Extract the [X, Y] coordinate from the center of the cell holding the provided text.  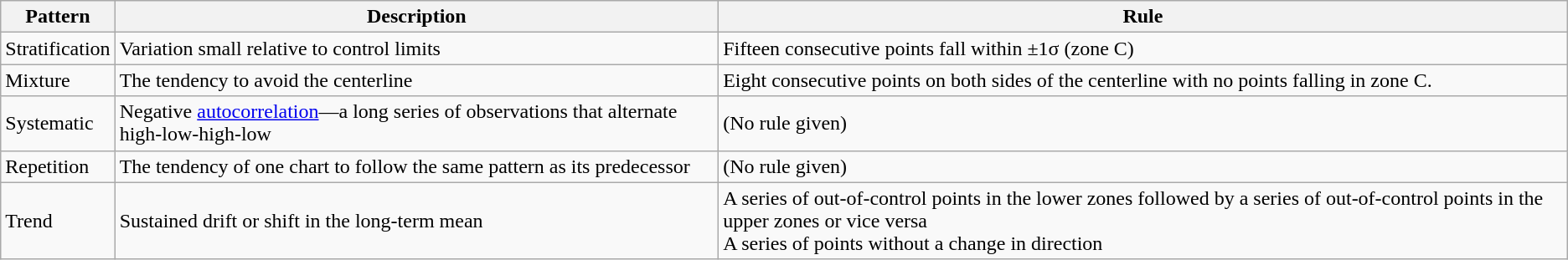
Sustained drift or shift in the long-term mean [416, 221]
Trend [58, 221]
The tendency to avoid the centerline [416, 80]
Description [416, 17]
Mixture [58, 80]
Pattern [58, 17]
Systematic [58, 124]
Fifteen consecutive points fall within ±1σ (zone C) [1143, 48]
Variation small relative to control limits [416, 48]
Eight consecutive points on both sides of the centerline with no points falling in zone C. [1143, 80]
The tendency of one chart to follow the same pattern as its predecessor [416, 166]
Stratification [58, 48]
Repetition [58, 166]
Rule [1143, 17]
Negative autocorrelation—a long series of observations that alternate high-low-high-low [416, 124]
